Pinpoint the cell where the given text exists, returning its [X, Y] midpoint coordinate. 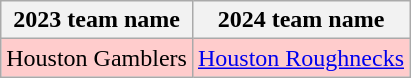
2023 team name [97, 20]
Houston Gamblers [97, 58]
2024 team name [300, 20]
Houston Roughnecks [300, 58]
